For the text-containing cell, return its midpoint in [X, Y] coordinate format. 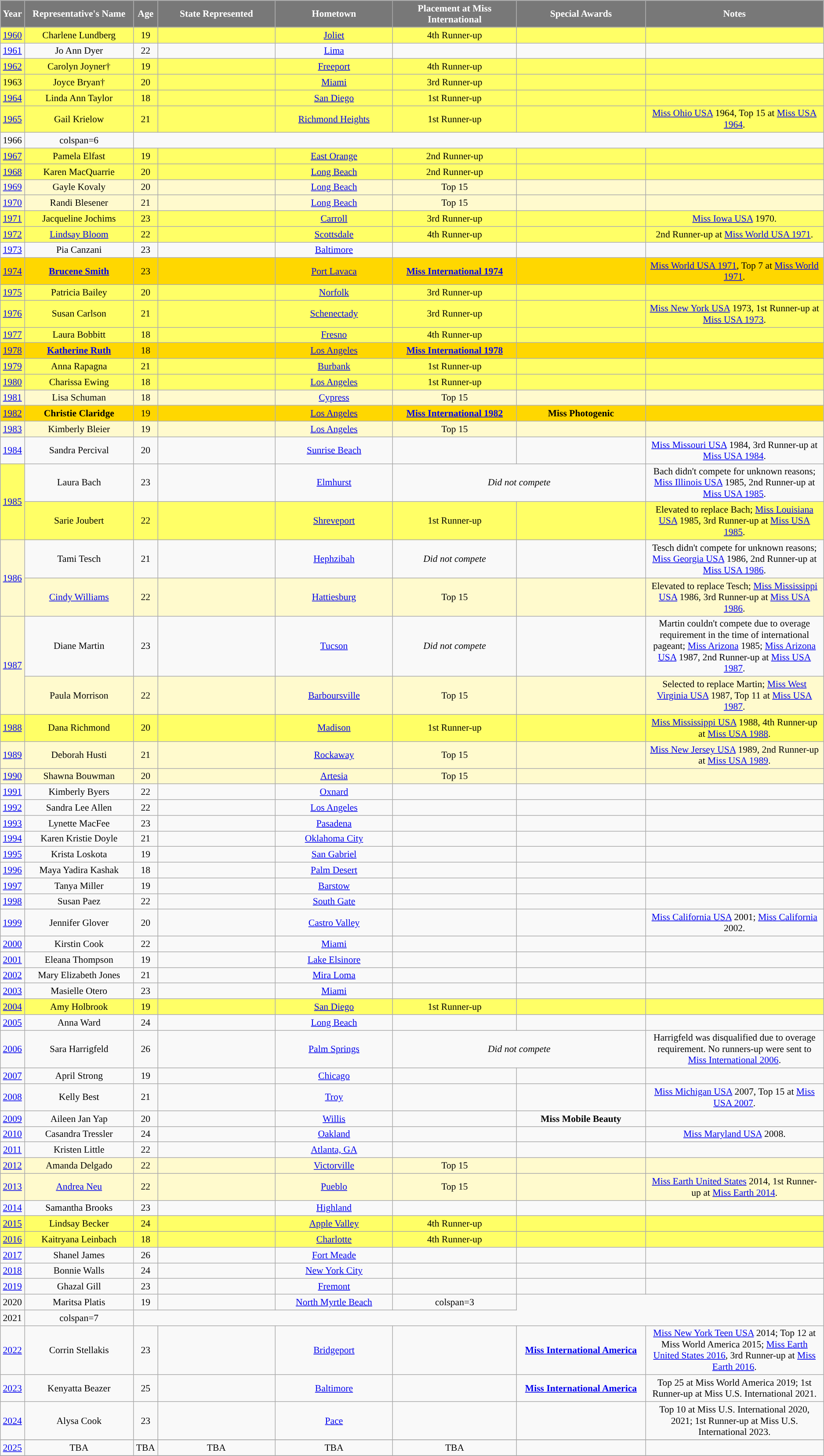
Rockaway [334, 755]
Elmhurst [334, 483]
2022 [12, 1350]
Kimberly Byers [79, 792]
Kirstin Cook [79, 944]
1961 [12, 51]
Oakland [334, 1134]
1999 [12, 923]
Cindy Williams [79, 597]
Palm Springs [334, 1049]
Charissa Ewing [79, 382]
2021 [12, 1318]
Susan Paez [79, 902]
1974 [12, 272]
Scottsdale [334, 234]
Shawna Bouwman [79, 776]
New York City [334, 1271]
colspan=6 [79, 141]
Hometown [334, 14]
Jacqueline Jochims [79, 219]
Representative's Name [79, 14]
Lynette MacFee [79, 823]
Miss Maryland USA 2008. [735, 1134]
Gayle Kovaly [79, 187]
1969 [12, 187]
Chicago [334, 1076]
2013 [12, 1187]
Richmond Heights [334, 119]
Sara Harrigfeld [79, 1049]
Hephzibah [334, 559]
1993 [12, 823]
Jennifer Glover [79, 923]
Anna Rapagna [79, 367]
Fort Meade [334, 1255]
2005 [12, 1023]
Oxnard [334, 792]
Masielle Otero [79, 991]
Sunrise Beach [334, 450]
Susan Carlson [79, 314]
1992 [12, 808]
Victorville [334, 1166]
1962 [12, 67]
Lindsay Bloom [79, 234]
Mary Elizabeth Jones [79, 976]
2nd Runner-up at Miss World USA 1971. [735, 234]
1966 [12, 141]
Bach didn't compete for unknown reasons; Miss Illinois USA 1985, 2nd Runner-up at Miss USA 1985. [735, 483]
South Gate [334, 902]
1963 [12, 82]
1965 [12, 119]
Charlene Lundberg [79, 35]
Hattiesburg [334, 597]
1988 [12, 728]
Miss Earth United States 2014, 1st Runner-up at Miss Earth 2014. [735, 1187]
Patricia Bailey [79, 293]
Castro Valley [334, 923]
Top 10 at Miss U.S. International 2020, 2021; 1st Runner-up at Miss U.S. International 2023. [735, 1421]
Schenectady [334, 314]
1983 [12, 429]
Katherine Ruth [79, 351]
Kaitryana Leinbach [79, 1240]
Krista Loskota [79, 855]
Randi Blesener [79, 203]
1991 [12, 792]
Age [146, 14]
2011 [12, 1150]
2018 [12, 1271]
Miss New York USA 1973, 1st Runner-up at Miss USA 1973. [735, 314]
2014 [12, 1208]
Port Lavaca [334, 272]
2015 [12, 1224]
Lake Elsinore [334, 960]
Lindsay Becker [79, 1224]
Casandra Tressler [79, 1134]
2016 [12, 1240]
1971 [12, 219]
East Orange [334, 156]
Miss Ohio USA 1964, Top 15 at Miss USA 1964. [735, 119]
Joyce Bryan† [79, 82]
1973 [12, 250]
Corrin Stellakis [79, 1350]
1970 [12, 203]
1998 [12, 902]
Willis [334, 1119]
2012 [12, 1166]
Kimberly Bleier [79, 429]
Sarie Joubert [79, 521]
2023 [12, 1388]
Gail Krielow [79, 119]
Brucene Smith [79, 272]
Carolyn Joyner† [79, 67]
2020 [12, 1302]
Sandra Percival [79, 450]
Christie Claridge [79, 414]
Miss Photogenic [581, 414]
Miss Missouri USA 1984, 3rd Runner-up at Miss USA 1984. [735, 450]
25 [146, 1388]
Tanya Miller [79, 886]
Cypress [334, 398]
Maritsa Platis [79, 1302]
2003 [12, 991]
Jo Ann Dyer [79, 51]
Kristen Little [79, 1150]
Miss New York Teen USA 2014; Top 12 at Miss World America 2015; Miss Earth United States 2016, 3rd Runner-up at Miss Earth 2016. [735, 1350]
2000 [12, 944]
Special Awards [581, 14]
North Myrtle Beach [334, 1302]
1997 [12, 886]
Palm Desert [334, 870]
Troy [334, 1097]
2001 [12, 960]
Miss International 1974 [454, 272]
Norfolk [334, 293]
Pamela Elfast [79, 156]
Lima [334, 51]
Kelly Best [79, 1097]
Miss New Jersey USA 1989, 2nd Runner-up at Miss USA 1989. [735, 755]
1968 [12, 172]
1994 [12, 839]
Sandra Lee Allen [79, 808]
Linda Ann Taylor [79, 98]
1989 [12, 755]
Madison [334, 728]
1964 [12, 98]
Amy Holbrook [79, 1007]
Samantha Brooks [79, 1208]
2025 [12, 1448]
April Strong [79, 1076]
Miss Mississippi USA 1988, 4th Runner-up at Miss USA 1988. [735, 728]
1987 [12, 665]
Karen Kristie Doyle [79, 839]
Tesch didn't compete for unknown reasons; Miss Georgia USA 1986, 2nd Runner-up at Miss USA 1986. [735, 559]
Elevated to replace Bach; Miss Louisiana USA 1985, 3rd Runner-up at Miss USA 1985. [735, 521]
1990 [12, 776]
1981 [12, 398]
2006 [12, 1049]
Shreveport [334, 521]
Barstow [334, 886]
Miss International 1982 [454, 414]
2002 [12, 976]
colspan=3 [454, 1302]
Notes [735, 14]
2009 [12, 1119]
Eleana Thompson [79, 960]
Mira Loma [334, 976]
Placement at Miss International [454, 14]
2024 [12, 1421]
1967 [12, 156]
1985 [12, 502]
Miss World USA 1971, Top 7 at Miss World 1971. [735, 272]
Tucson [334, 646]
1980 [12, 382]
Freeport [334, 67]
Deborah Husti [79, 755]
Atlanta, GA [334, 1150]
Elevated to replace Tesch; Miss Mississippi USA 1986, 3rd Runner-up at Miss USA 1986. [735, 597]
Kenyatta Beazer [79, 1388]
1979 [12, 367]
Pueblo [334, 1187]
Miss California USA 2001; Miss California 2002. [735, 923]
Laura Bach [79, 483]
Alysa Cook [79, 1421]
Bonnie Walls [79, 1271]
Pasadena [334, 823]
Pace [334, 1421]
Laura Bobbitt [79, 335]
1977 [12, 335]
Highland [334, 1208]
2007 [12, 1076]
2004 [12, 1007]
Oklahoma City [334, 839]
1978 [12, 351]
Andrea Neu [79, 1187]
1976 [12, 314]
Anna Ward [79, 1023]
1975 [12, 293]
Miss Michigan USA 2007, Top 15 at Miss USA 2007. [735, 1097]
1986 [12, 578]
Miss International 1978 [454, 351]
Fresno [334, 335]
Karen MacQuarrie [79, 172]
San Gabriel [334, 855]
1995 [12, 855]
1960 [12, 35]
Artesia [334, 776]
Amanda Delgado [79, 1166]
1972 [12, 234]
Pia Canzani [79, 250]
Selected to replace Martin; Miss West Virginia USA 1987, Top 11 at Miss USA 1987. [735, 695]
1996 [12, 870]
Apple Valley [334, 1224]
2017 [12, 1255]
Top 25 at Miss World America 2019; 1st Runner-up at Miss U.S. International 2021. [735, 1388]
Joliet [334, 35]
colspan=7 [79, 1318]
Tami Tesch [79, 559]
Aileen Jan Yap [79, 1119]
2019 [12, 1287]
Lisa Schuman [79, 398]
Miss Mobile Beauty [581, 1119]
Ghazal Gill [79, 1287]
Diane Martin [79, 646]
Miss Iowa USA 1970. [735, 219]
Bridgeport [334, 1350]
Shanel James [79, 1255]
2010 [12, 1134]
Harrigfeld was disqualified due to overage requirement. No runners-up were sent to Miss International 2006. [735, 1049]
Paula Morrison [79, 695]
1984 [12, 450]
Barboursville [334, 695]
Carroll [334, 219]
Charlotte [334, 1240]
1982 [12, 414]
Dana Richmond [79, 728]
State Represented [216, 14]
Burbank [334, 367]
Maya Yadira Kashak [79, 870]
Year [12, 14]
2008 [12, 1097]
Fremont [334, 1287]
